Detect which cell encompasses the target text, then output its (x, y) center coordinate. 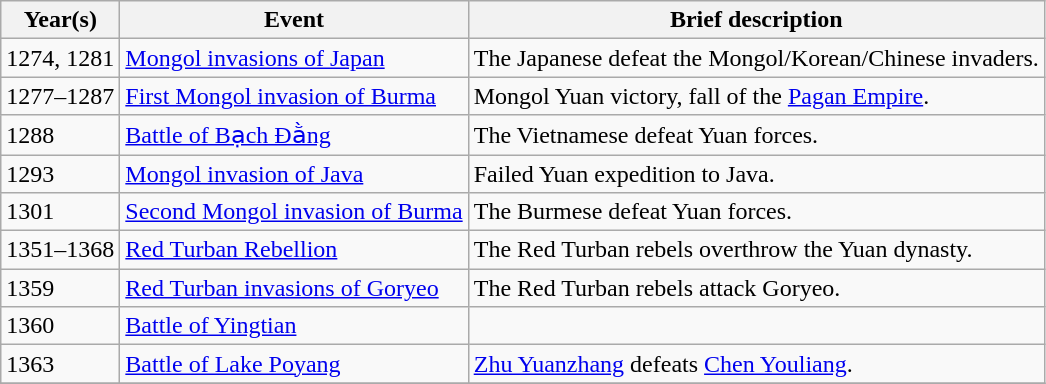
1288 (60, 135)
The Red Turban rebels overthrow the Yuan dynasty. (756, 250)
1293 (60, 173)
Mongol Yuan victory, fall of the Pagan Empire. (756, 96)
1277–1287 (60, 96)
1359 (60, 288)
Year(s) (60, 20)
First Mongol invasion of Burma (294, 96)
Event (294, 20)
Mongol invasions of Japan (294, 58)
Battle of Bạch Đằng (294, 135)
The Burmese defeat Yuan forces. (756, 212)
1274, 1281 (60, 58)
Red Turban invasions of Goryeo (294, 288)
Mongol invasion of Java (294, 173)
Failed Yuan expedition to Java. (756, 173)
The Vietnamese defeat Yuan forces. (756, 135)
Red Turban Rebellion (294, 250)
1363 (60, 364)
The Red Turban rebels attack Goryeo. (756, 288)
Zhu Yuanzhang defeats Chen Youliang. (756, 364)
Battle of Lake Poyang (294, 364)
Second Mongol invasion of Burma (294, 212)
1301 (60, 212)
The Japanese defeat the Mongol/Korean/Chinese invaders. (756, 58)
1360 (60, 326)
Battle of Yingtian (294, 326)
1351–1368 (60, 250)
Brief description (756, 20)
